Search for the cell housing the specified text and yield its (X, Y) center coordinate. 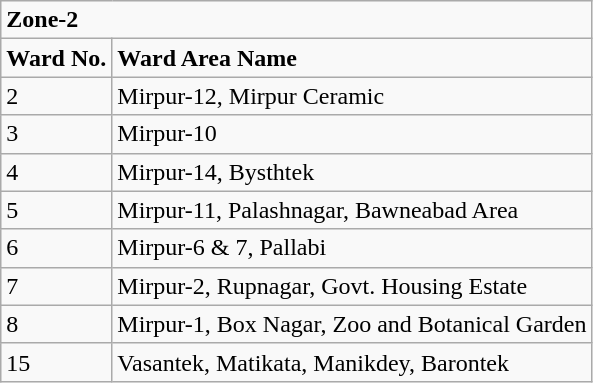
Mirpur-14, Bysthtek (352, 172)
15 (56, 362)
5 (56, 210)
Mirpur-12, Mirpur Ceramic (352, 96)
Ward Area Name (352, 58)
Mirpur-11, Palashnagar, Bawneabad Area (352, 210)
Mirpur-1, Box Nagar, Zoo and Botanical Garden (352, 324)
2 (56, 96)
Vasantek, Matikata, Manikdey, Barontek (352, 362)
Mirpur-10 (352, 134)
Zone-2 (296, 20)
Ward No. (56, 58)
7 (56, 286)
Mirpur-6 & 7, Pallabi (352, 248)
3 (56, 134)
8 (56, 324)
6 (56, 248)
Mirpur-2, Rupnagar, Govt. Housing Estate (352, 286)
4 (56, 172)
